Provide the [x, y] coordinate of the cell's center where the given text is located.  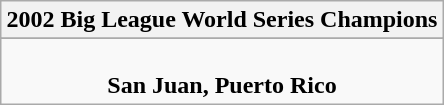
San Juan, Puerto Rico [222, 72]
2002 Big League World Series Champions [222, 20]
